Locate the cell with the specified text and output its (X, Y) center coordinate. 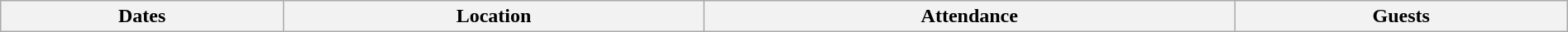
Guests (1401, 16)
Attendance (969, 16)
Dates (142, 16)
Location (495, 16)
